Locate the cell with the specified text and output its (X, Y) center coordinate. 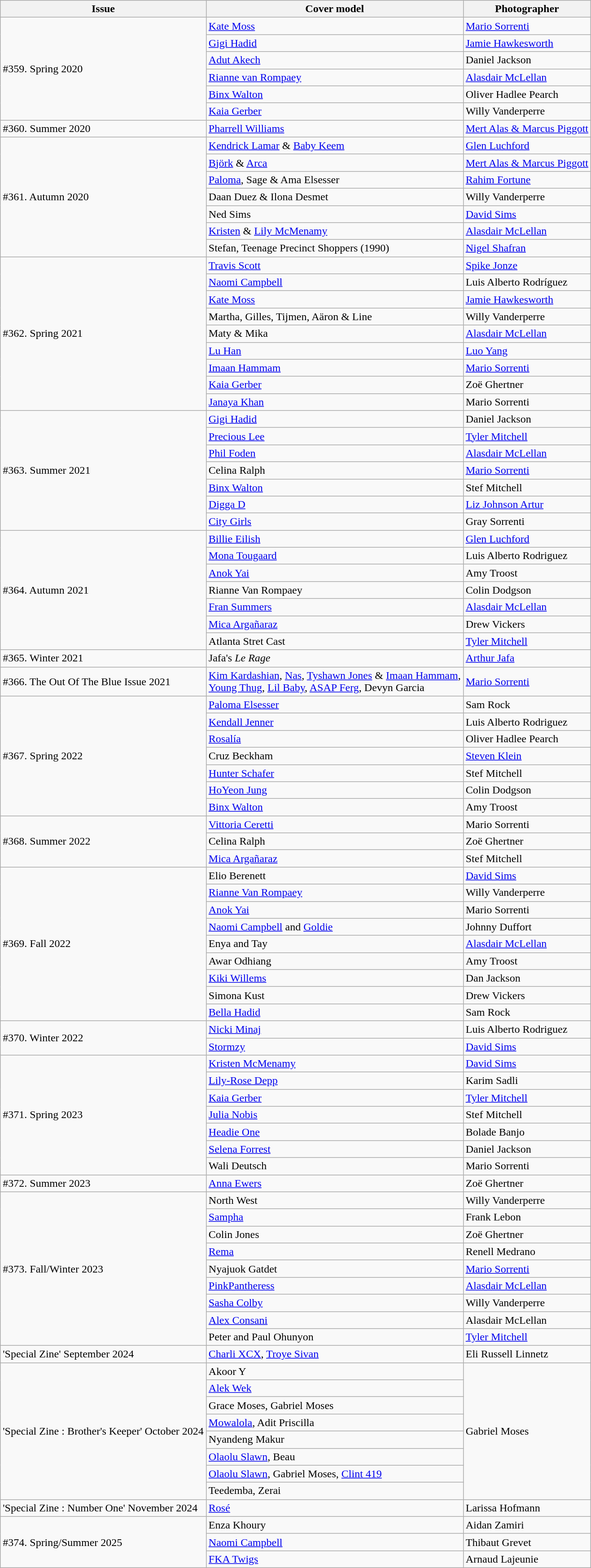
Larissa Hofmann (527, 1508)
Lu Han (335, 351)
Frank Lebon (527, 1217)
Alex Consani (335, 1320)
'Special Zine' September 2024 (103, 1354)
#369. Fall 2022 (103, 944)
#372. Summer 2023 (103, 1183)
Sampha (335, 1217)
Martha, Gilles, Tijmen, Aäron & Line (335, 317)
#362. Spring 2021 (103, 334)
Cruz Beckham (335, 756)
Daan Duez & Ilona Desmet (335, 197)
#366. The Out Of The Blue Issue 2021 (103, 682)
Kendall Jenner (335, 722)
Jafa's Le Rage (335, 658)
Maty & Mika (335, 334)
#360. Summer 2020 (103, 128)
Kristen McMenamy (335, 1064)
Arnaud Lajeunie (527, 1559)
Pharrell Williams (335, 128)
Stefan, Teenage Precinct Shoppers (1990) (335, 248)
#365. Winter 2021 (103, 658)
Enya and Tay (335, 944)
Travis Scott (335, 265)
Issue (103, 9)
Fran Summers (335, 607)
Janaya Khan (335, 402)
Olaolu Slawn, Gabriel Moses, Clint 419 (335, 1474)
Teedemba, Zerai (335, 1491)
Cover model (335, 9)
#367. Spring 2022 (103, 756)
#371. Spring 2023 (103, 1115)
Olaolu Slawn, Beau (335, 1457)
Billie Eilish (335, 539)
Nyajuok Gatdet (335, 1268)
Julia Nobis (335, 1115)
Nigel Shafran (527, 248)
Paloma, Sage & Ama Elsesser (335, 180)
Liz Johnson Artur (527, 505)
City Girls (335, 522)
HoYeon Jung (335, 790)
Eli Russell Linnetz (527, 1354)
Rosé (335, 1508)
Elio Berenett (335, 876)
Rosalía (335, 739)
Dan Jackson (527, 978)
#359. Spring 2020 (103, 69)
Steven Klein (527, 756)
Spike Jonze (527, 265)
Sasha Colby (335, 1303)
Vittoria Ceretti (335, 824)
Stormzy (335, 1047)
Luo Yang (527, 351)
Peter and Paul Ohunyon (335, 1337)
North West (335, 1200)
Thibaut Grevet (527, 1542)
Gray Sorrenti (527, 522)
Kiki Willems (335, 978)
Mowalola, Adit Priscilla (335, 1423)
Headie One (335, 1132)
Gabriel Moses (527, 1431)
Ned Sims (335, 214)
Photographer (527, 9)
Grace Moses, Gabriel Moses (335, 1405)
Hunter Schafer (335, 773)
Kim Kardashian, Nas, Tyshawn Jones & Imaan Hammam,Young Thug, Lil Baby, ASAP Ferg, Devyn Garcia (335, 682)
Karim Sadli (527, 1081)
Awar Odhiang (335, 961)
PinkPantheress (335, 1286)
Bella Hadid (335, 1012)
'Special Zine : Brother's Keeper' October 2024 (103, 1431)
'Special Zine : Number One' November 2024 (103, 1508)
Simona Kust (335, 995)
Wali Deutsch (335, 1166)
#374. Spring/Summer 2025 (103, 1542)
Colin Jones (335, 1234)
Anna Ewers (335, 1183)
Luis Alberto Rodríguez (527, 282)
Rianne van Rompaey (335, 77)
Johnny Duffort (527, 927)
#363. Summer 2021 (103, 470)
Nyandeng Makur (335, 1440)
Alek Wek (335, 1388)
Rema (335, 1251)
Kendrick Lamar & Baby Keem (335, 145)
Imaan Hammam (335, 368)
#364. Autumn 2021 (103, 590)
Mona Tougaard (335, 556)
Arthur Jafa (527, 658)
Lily-Rose Depp (335, 1081)
FKA Twigs (335, 1559)
#361. Autumn 2020 (103, 197)
Naomi Campbell and Goldie (335, 927)
Renell Medrano (527, 1251)
Atlanta Stret Cast (335, 641)
Selena Forrest (335, 1149)
#373. Fall/Winter 2023 (103, 1269)
Björk & Arca (335, 163)
Akoor Y (335, 1371)
Kristen & Lily McMenamy (335, 231)
#368. Summer 2022 (103, 841)
Rahim Fortune (527, 180)
Nicki Minaj (335, 1029)
Bolade Banjo (527, 1132)
#370. Winter 2022 (103, 1038)
Charli XCX, Troye Sivan (335, 1354)
Adut Akech (335, 60)
Precious Lee (335, 436)
Digga D (335, 505)
Enza Khoury (335, 1525)
Aidan Zamiri (527, 1525)
Phil Foden (335, 453)
Paloma Elsesser (335, 705)
